For the text-containing cell, return its midpoint in (x, y) coordinate format. 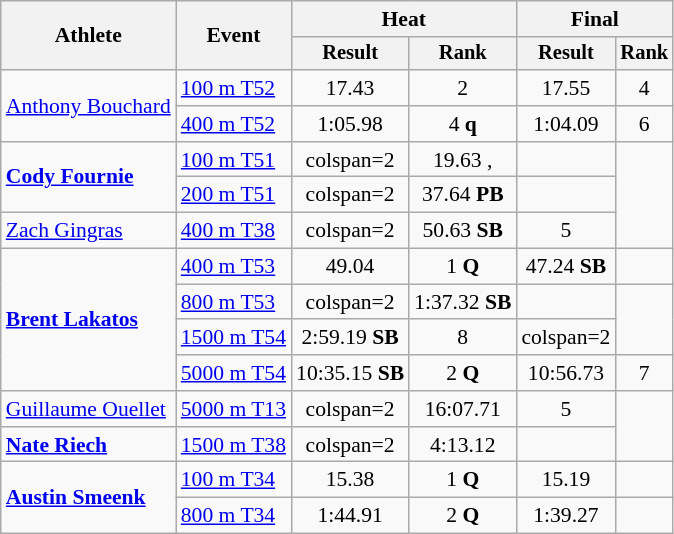
800 m T34 (234, 516)
2 (462, 88)
1500 m T54 (234, 338)
5000 m T54 (234, 373)
800 m T53 (234, 302)
100 m T51 (234, 160)
4 q (462, 124)
Heat (404, 19)
5000 m T13 (234, 409)
1:44.91 (350, 516)
7 (644, 373)
Nate Riech (88, 445)
Final (594, 19)
50.63 SB (462, 231)
10:35.15 SB (350, 373)
1500 m T38 (234, 445)
6 (644, 124)
400 m T52 (234, 124)
Event (234, 36)
Brent Lakatos (88, 320)
47.24 SB (566, 267)
Cody Fournie (88, 178)
1:39.27 (566, 516)
1:04.09 (566, 124)
10:56.73 (566, 373)
15.19 (566, 480)
37.64 PB (462, 195)
400 m T38 (234, 231)
16:07.71 (462, 409)
Athlete (88, 36)
Anthony Bouchard (88, 106)
2:59.19 SB (350, 338)
Zach Gingras (88, 231)
100 m T52 (234, 88)
8 (462, 338)
Austin Smeenk (88, 498)
Guillaume Ouellet (88, 409)
200 m T51 (234, 195)
17.43 (350, 88)
400 m T53 (234, 267)
1:37.32 SB (462, 302)
100 m T34 (234, 480)
1:05.98 (350, 124)
4:13.12 (462, 445)
17.55 (566, 88)
49.04 (350, 267)
15.38 (350, 480)
19.63 , (462, 160)
4 (644, 88)
